Return the (X, Y) coordinate for the center point of the cell that contains the specified text.  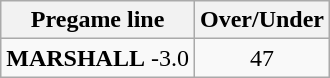
Over/Under (262, 20)
47 (262, 58)
Pregame line (98, 20)
MARSHALL -3.0 (98, 58)
